Output the [X, Y] coordinate of the center of the cell containing the given text.  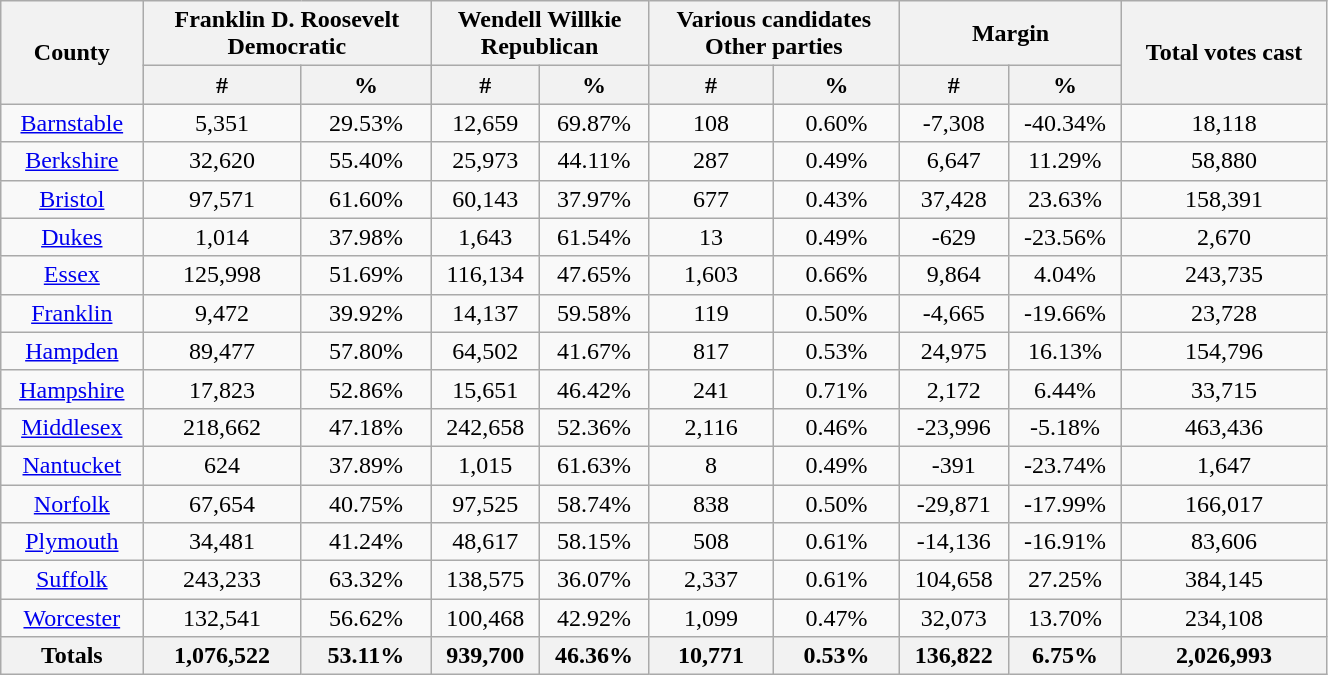
25,973 [486, 161]
33,715 [1224, 389]
58,880 [1224, 161]
6.44% [1065, 389]
41.67% [594, 351]
9,864 [954, 275]
817 [711, 351]
13.70% [1065, 618]
1,643 [486, 237]
241 [711, 389]
44.11% [594, 161]
47.65% [594, 275]
119 [711, 313]
2,172 [954, 389]
Nantucket [72, 465]
Middlesex [72, 427]
48,617 [486, 542]
125,998 [222, 275]
838 [711, 503]
83,606 [1224, 542]
97,525 [486, 503]
Various candidatesOther parties [774, 34]
Hampshire [72, 389]
939,700 [486, 656]
9,472 [222, 313]
46.36% [594, 656]
Worcester [72, 618]
138,575 [486, 580]
58.74% [594, 503]
4.04% [1065, 275]
-29,871 [954, 503]
Norfolk [72, 503]
18,118 [1224, 123]
5,351 [222, 123]
Bristol [72, 199]
0.46% [837, 427]
97,571 [222, 199]
12,659 [486, 123]
37.98% [366, 237]
-14,136 [954, 542]
1,015 [486, 465]
52.36% [594, 427]
51.69% [366, 275]
384,145 [1224, 580]
6,647 [954, 161]
57.80% [366, 351]
100,468 [486, 618]
13 [711, 237]
-23,996 [954, 427]
23,728 [1224, 313]
6.75% [1065, 656]
1,076,522 [222, 656]
69.87% [594, 123]
1,647 [1224, 465]
27.25% [1065, 580]
0.71% [837, 389]
0.47% [837, 618]
154,796 [1224, 351]
23.63% [1065, 199]
Berkshire [72, 161]
2,337 [711, 580]
-19.66% [1065, 313]
1,014 [222, 237]
14,137 [486, 313]
Plymouth [72, 542]
Total votes cast [1224, 52]
-629 [954, 237]
Totals [72, 656]
-5.18% [1065, 427]
58.15% [594, 542]
-16.91% [1065, 542]
287 [711, 161]
0.60% [837, 123]
Franklin D. RooseveltDemocratic [287, 34]
-23.74% [1065, 465]
1,099 [711, 618]
218,662 [222, 427]
2,026,993 [1224, 656]
243,735 [1224, 275]
County [72, 52]
17,823 [222, 389]
10,771 [711, 656]
37,428 [954, 199]
116,134 [486, 275]
89,477 [222, 351]
242,658 [486, 427]
-17.99% [1065, 503]
42.92% [594, 618]
41.24% [366, 542]
40.75% [366, 503]
47.18% [366, 427]
46.42% [594, 389]
39.92% [366, 313]
132,541 [222, 618]
Essex [72, 275]
Margin [1010, 34]
624 [222, 465]
24,975 [954, 351]
Wendell WillkieRepublican [540, 34]
Suffolk [72, 580]
-4,665 [954, 313]
0.66% [837, 275]
61.60% [366, 199]
59.58% [594, 313]
52.86% [366, 389]
166,017 [1224, 503]
108 [711, 123]
67,654 [222, 503]
53.11% [366, 656]
Hampden [72, 351]
-40.34% [1065, 123]
Dukes [72, 237]
0.43% [837, 199]
-7,308 [954, 123]
158,391 [1224, 199]
37.97% [594, 199]
61.54% [594, 237]
8 [711, 465]
11.29% [1065, 161]
64,502 [486, 351]
-23.56% [1065, 237]
243,233 [222, 580]
15,651 [486, 389]
Franklin [72, 313]
234,108 [1224, 618]
61.63% [594, 465]
37.89% [366, 465]
29.53% [366, 123]
-391 [954, 465]
136,822 [954, 656]
2,116 [711, 427]
1,603 [711, 275]
508 [711, 542]
60,143 [486, 199]
34,481 [222, 542]
56.62% [366, 618]
16.13% [1065, 351]
55.40% [366, 161]
36.07% [594, 580]
2,670 [1224, 237]
63.32% [366, 580]
463,436 [1224, 427]
104,658 [954, 580]
Barnstable [72, 123]
677 [711, 199]
32,620 [222, 161]
32,073 [954, 618]
